Output the (X, Y) coordinate of the center of the cell containing the given text.  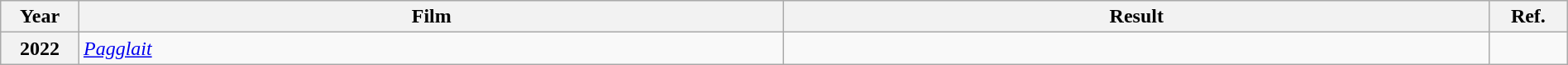
Year (40, 17)
Pagglait (432, 48)
Ref. (1528, 17)
Result (1136, 17)
2022 (40, 48)
Film (432, 17)
